Find where the given text appears and provide that cell's center as (x, y) coordinate. 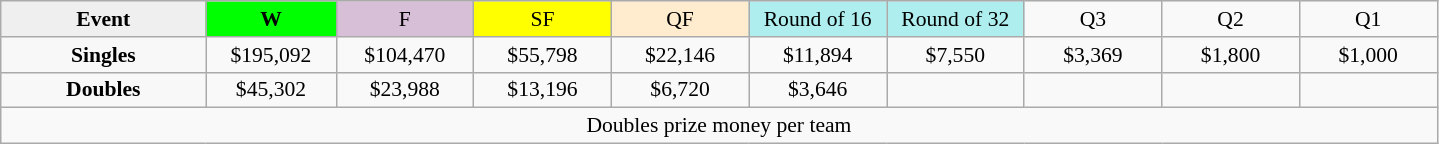
$195,092 (271, 55)
$55,798 (543, 55)
$3,646 (818, 90)
$104,470 (405, 55)
Q2 (1231, 19)
$6,720 (680, 90)
$7,550 (955, 55)
$22,146 (680, 55)
Q1 (1368, 19)
QF (680, 19)
Singles (104, 55)
$45,302 (271, 90)
Doubles (104, 90)
$1,800 (1231, 55)
$3,369 (1093, 55)
W (271, 19)
$11,894 (818, 55)
$23,988 (405, 90)
Q3 (1093, 19)
$1,000 (1368, 55)
Round of 32 (955, 19)
F (405, 19)
Event (104, 19)
Round of 16 (818, 19)
SF (543, 19)
Doubles prize money per team (719, 126)
$13,196 (543, 90)
